Detect which cell encompasses the target text, then output its (x, y) center coordinate. 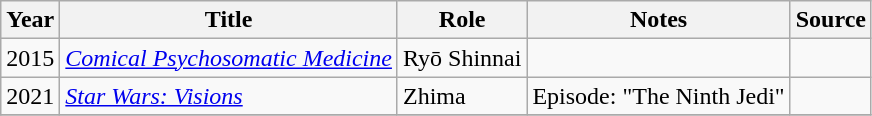
Star Wars: Visions (229, 96)
2015 (30, 58)
Zhima (462, 96)
Year (30, 20)
Notes (658, 20)
Comical Psychosomatic Medicine (229, 58)
Title (229, 20)
2021 (30, 96)
Ryō Shinnai (462, 58)
Episode: "The Ninth Jedi" (658, 96)
Role (462, 20)
Source (830, 20)
